Identify which cell holds the provided text, then report its [X, Y] central coordinate. 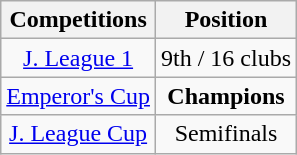
9th / 16 clubs [226, 58]
Position [226, 20]
J. League Cup [78, 134]
Semifinals [226, 134]
J. League 1 [78, 58]
Emperor's Cup [78, 96]
Competitions [78, 20]
Champions [226, 96]
